Determine the [x, y] coordinate at the center of the cell enclosing the given text.  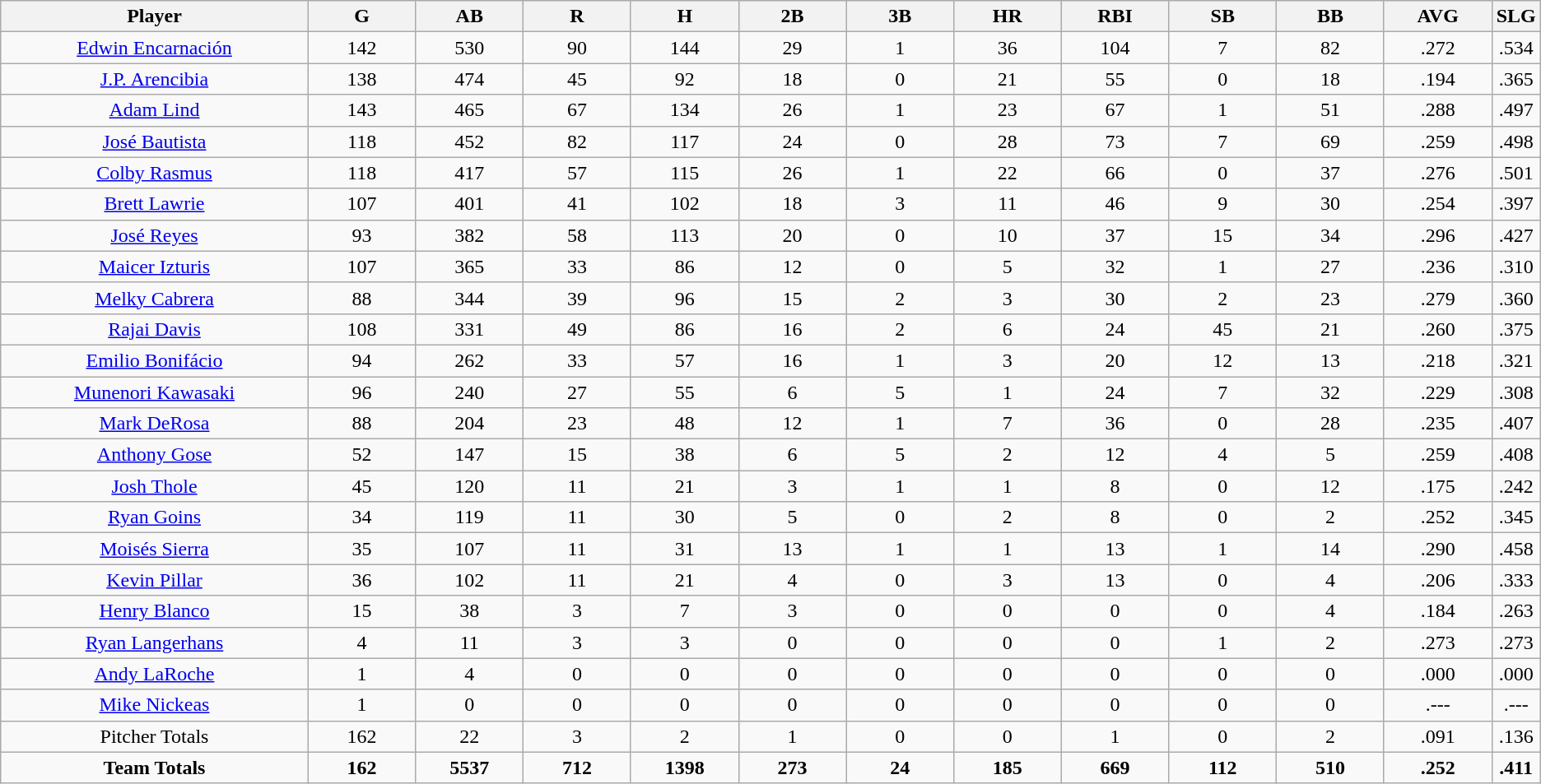
93 [362, 235]
.276 [1437, 173]
3B [901, 16]
94 [362, 360]
14 [1330, 549]
115 [685, 173]
Colby Rasmus [155, 173]
669 [1115, 768]
.206 [1437, 580]
46 [1115, 204]
AVG [1437, 16]
143 [362, 110]
Henry Blanco [155, 611]
José Reyes [155, 235]
.427 [1516, 235]
29 [792, 48]
.498 [1516, 141]
G [362, 16]
48 [685, 424]
147 [469, 455]
Kevin Pillar [155, 580]
Melky Cabrera [155, 298]
120 [469, 486]
Player [155, 16]
Ryan Langerhans [155, 643]
Maicer Izturis [155, 267]
Team Totals [155, 768]
.397 [1516, 204]
273 [792, 768]
.308 [1516, 392]
.296 [1437, 235]
204 [469, 424]
.534 [1516, 48]
262 [469, 360]
344 [469, 298]
RBI [1115, 16]
José Bautista [155, 141]
382 [469, 235]
240 [469, 392]
.408 [1516, 455]
1398 [685, 768]
.236 [1437, 267]
Edwin Encarnación [155, 48]
.263 [1516, 611]
.501 [1516, 173]
.288 [1437, 110]
Josh Thole [155, 486]
.279 [1437, 298]
119 [469, 517]
.194 [1437, 79]
9 [1223, 204]
73 [1115, 141]
142 [362, 48]
Pitcher Totals [155, 736]
.333 [1516, 580]
.497 [1516, 110]
39 [578, 298]
452 [469, 141]
49 [578, 329]
465 [469, 110]
58 [578, 235]
.272 [1437, 48]
SLG [1516, 16]
104 [1115, 48]
.345 [1516, 517]
530 [469, 48]
474 [469, 79]
510 [1330, 768]
.218 [1437, 360]
Brett Lawrie [155, 204]
66 [1115, 173]
41 [578, 204]
.254 [1437, 204]
31 [685, 549]
SB [1223, 16]
Mark DeRosa [155, 424]
712 [578, 768]
Mike Nickeas [155, 705]
H [685, 16]
.184 [1437, 611]
Anthony Gose [155, 455]
Adam Lind [155, 110]
331 [469, 329]
144 [685, 48]
Emilio Bonifácio [155, 360]
.175 [1437, 486]
134 [685, 110]
Ryan Goins [155, 517]
90 [578, 48]
.407 [1516, 424]
113 [685, 235]
Andy LaRoche [155, 674]
Moisés Sierra [155, 549]
J.P. Arencibia [155, 79]
117 [685, 141]
52 [362, 455]
AB [469, 16]
.360 [1516, 298]
Munenori Kawasaki [155, 392]
138 [362, 79]
BB [1330, 16]
108 [362, 329]
69 [1330, 141]
35 [362, 549]
.136 [1516, 736]
5537 [469, 768]
R [578, 16]
Rajai Davis [155, 329]
.458 [1516, 549]
.242 [1516, 486]
.365 [1516, 79]
HR [1008, 16]
112 [1223, 768]
51 [1330, 110]
.310 [1516, 267]
.091 [1437, 736]
.229 [1437, 392]
.290 [1437, 549]
92 [685, 79]
185 [1008, 768]
.375 [1516, 329]
365 [469, 267]
10 [1008, 235]
2B [792, 16]
.260 [1437, 329]
401 [469, 204]
417 [469, 173]
.321 [1516, 360]
.235 [1437, 424]
.411 [1516, 768]
